Output the (x, y) coordinate of the center of the cell containing the given text.  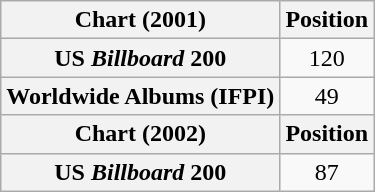
120 (327, 58)
Worldwide Albums (IFPI) (140, 96)
Chart (2001) (140, 20)
Chart (2002) (140, 134)
49 (327, 96)
87 (327, 172)
